Output the [X, Y] coordinate of the center of the cell containing the given text.  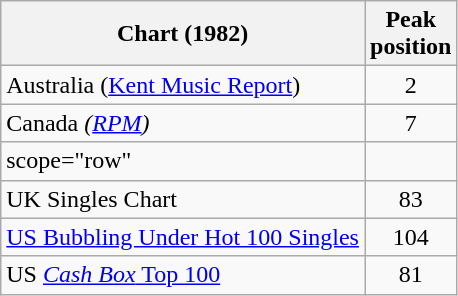
2 [410, 85]
Australia (Kent Music Report) [183, 85]
104 [410, 237]
Peakposition [410, 34]
Canada (RPM) [183, 123]
scope="row" [183, 161]
UK Singles Chart [183, 199]
7 [410, 123]
Chart (1982) [183, 34]
US Cash Box Top 100 [183, 275]
81 [410, 275]
83 [410, 199]
US Bubbling Under Hot 100 Singles [183, 237]
